Provide the (x, y) coordinate of the cell's center where the given text is located.  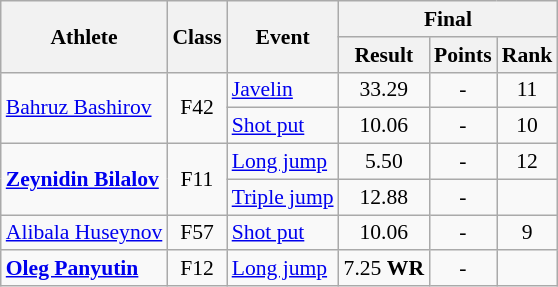
Event (283, 36)
33.29 (384, 90)
10 (528, 126)
F11 (196, 180)
F42 (196, 108)
Class (196, 36)
Athlete (84, 36)
7.25 WR (384, 269)
Points (463, 55)
Alibala Huseynov (84, 233)
F12 (196, 269)
Result (384, 55)
12.88 (384, 197)
Oleg Panyutin (84, 269)
9 (528, 233)
Rank (528, 55)
11 (528, 90)
Zeynidin Bilalov (84, 180)
Final (448, 19)
5.50 (384, 162)
F57 (196, 233)
Javelin (283, 90)
Bahruz Bashirov (84, 108)
Triple jump (283, 197)
12 (528, 162)
